Find where the given text appears and provide that cell's center as (x, y) coordinate. 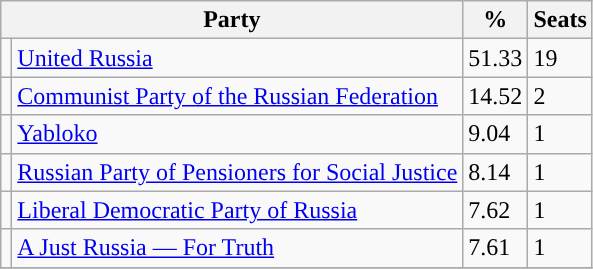
Communist Party of the Russian Federation (238, 96)
Liberal Democratic Party of Russia (238, 210)
51.33 (496, 58)
2 (560, 96)
7.62 (496, 210)
Yabloko (238, 134)
8.14 (496, 172)
Party (232, 20)
19 (560, 58)
7.61 (496, 248)
% (496, 20)
9.04 (496, 134)
Russian Party of Pensioners for Social Justice (238, 172)
Seats (560, 20)
14.52 (496, 96)
United Russia (238, 58)
A Just Russia — For Truth (238, 248)
